Find where the given text appears and provide that cell's center as (x, y) coordinate. 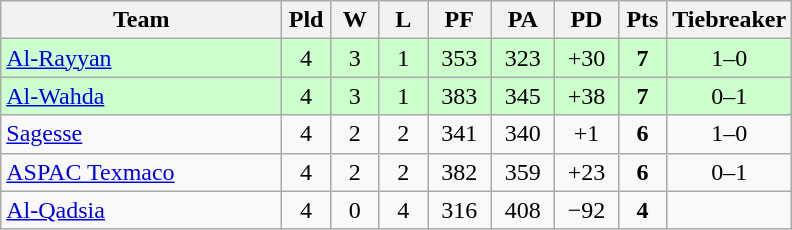
Al-Wahda (142, 96)
340 (523, 134)
Team (142, 20)
+23 (587, 172)
345 (523, 96)
408 (523, 210)
L (404, 20)
+38 (587, 96)
341 (460, 134)
Tiebreaker (730, 20)
323 (523, 58)
383 (460, 96)
316 (460, 210)
382 (460, 172)
0 (354, 210)
PA (523, 20)
+30 (587, 58)
Pld (306, 20)
+1 (587, 134)
ASPAC Texmaco (142, 172)
PF (460, 20)
353 (460, 58)
−92 (587, 210)
Al-Qadsia (142, 210)
W (354, 20)
359 (523, 172)
Pts (642, 20)
Al-Rayyan (142, 58)
Sagesse (142, 134)
PD (587, 20)
